From the cell containing the given text, extract its center point as (X, Y) coordinate. 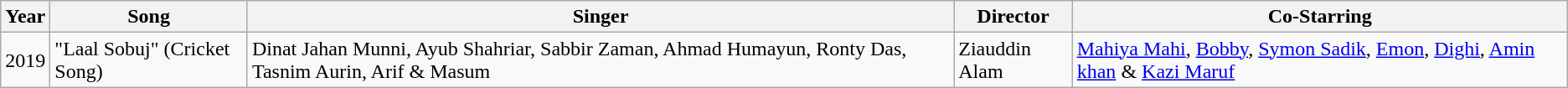
Director (1014, 17)
Co-Starring (1320, 17)
Ziauddin Alam (1014, 60)
Dinat Jahan Munni, Ayub Shahriar, Sabbir Zaman, Ahmad Humayun, Ronty Das, Tasnim Aurin, Arif & Masum (600, 60)
Year (25, 17)
2019 (25, 60)
Singer (600, 17)
Song (149, 17)
"Laal Sobuj" (Cricket Song) (149, 60)
Mahiya Mahi, Bobby, Symon Sadik, Emon, Dighi, Amin khan & Kazi Maruf (1320, 60)
